For the text-containing cell, return its midpoint in (X, Y) coordinate format. 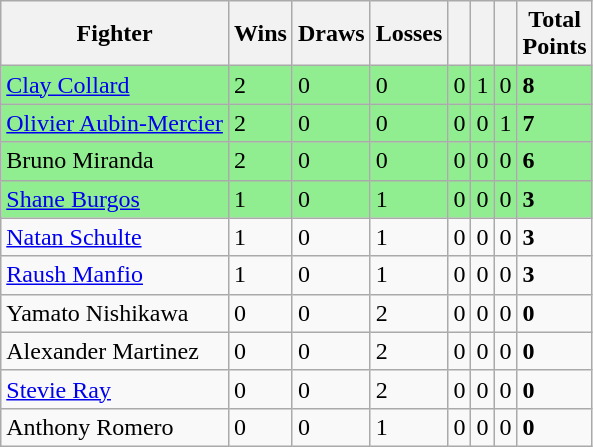
Shane Burgos (115, 199)
7 (554, 123)
Clay Collard (115, 85)
Olivier Aubin-Mercier (115, 123)
Bruno Miranda (115, 161)
Losses (409, 34)
Draws (331, 34)
Stevie Ray (115, 389)
8 (554, 85)
Anthony Romero (115, 427)
Fighter (115, 34)
Natan Schulte (115, 237)
Yamato Nishikawa (115, 313)
Raush Manfio (115, 275)
Total Points (554, 34)
Wins (260, 34)
Alexander Martinez (115, 351)
6 (554, 161)
